Extract the (X, Y) coordinate from the center of the cell holding the provided text.  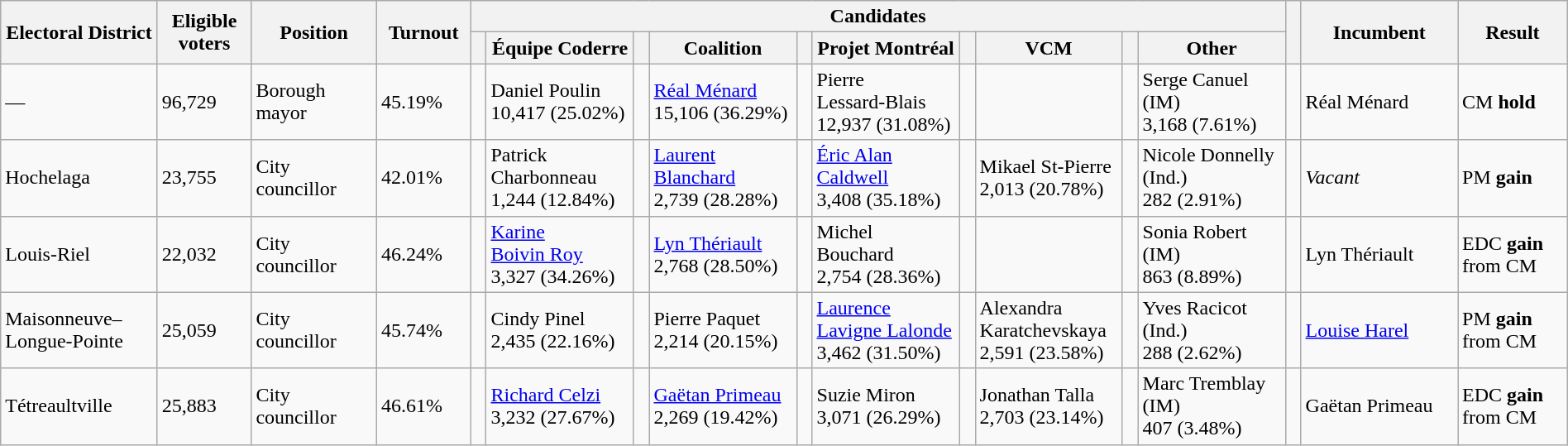
PM gain (1512, 178)
VCM (1049, 48)
Tétreaultville (79, 406)
96,729 (204, 102)
CM hold (1512, 102)
Maisonneuve–Longue-Pointe (79, 330)
Réal Ménard (1379, 102)
45.74% (423, 330)
Jonathan Talla2,703 (23.14%) (1049, 406)
Result (1512, 32)
Projet Montréal (886, 48)
Cindy Pinel2,435 (22.16%) (560, 330)
Pierre Paquet2,214 (20.15%) (723, 330)
42.01% (423, 178)
22,032 (204, 254)
Gaëtan Primeau (1379, 406)
Patrick Charbonneau1,244 (12.84%) (560, 178)
PM gain from CM (1512, 330)
Sonia Robert (IM)863 (8.89%) (1212, 254)
Nicole Donnelly (Ind.)282 (2.91%) (1212, 178)
Candidates (878, 17)
Eligible voters (204, 32)
Borough mayor (314, 102)
Louis-Riel (79, 254)
46.24% (423, 254)
Marc Tremblay (IM)407 (3.48%) (1212, 406)
Coalition (723, 48)
Incumbent (1379, 32)
Vacant (1379, 178)
23,755 (204, 178)
Lyn Thériault2,768 (28.50%) (723, 254)
KarineBoivin Roy3,327 (34.26%) (560, 254)
Mikael St-Pierre2,013 (20.78%) (1049, 178)
Yves Racicot (Ind.)288 (2.62%) (1212, 330)
Hochelaga (79, 178)
Position (314, 32)
— (79, 102)
Réal Ménard15,106 (36.29%) (723, 102)
Serge Canuel (IM)3,168 (7.61%) (1212, 102)
Éric Alan Caldwell3,408 (35.18%) (886, 178)
Other (1212, 48)
Richard Celzi3,232 (27.67%) (560, 406)
Suzie Miron3,071 (26.29%) (886, 406)
Gaëtan Primeau2,269 (19.42%) (723, 406)
25,059 (204, 330)
Alexandra Karatchevskaya2,591 (23.58%) (1049, 330)
Louise Harel (1379, 330)
Michel Bouchard2,754 (28.36%) (886, 254)
Lyn Thériault (1379, 254)
Laurent Blanchard2,739 (28.28%) (723, 178)
PierreLessard-Blais12,937 (31.08%) (886, 102)
Daniel Poulin10,417 (25.02%) (560, 102)
45.19% (423, 102)
Laurence Lavigne Lalonde3,462 (31.50%) (886, 330)
46.61% (423, 406)
Turnout (423, 32)
25,883 (204, 406)
Electoral District (79, 32)
Équipe Coderre (560, 48)
